Find where the given text appears and provide that cell's center as (X, Y) coordinate. 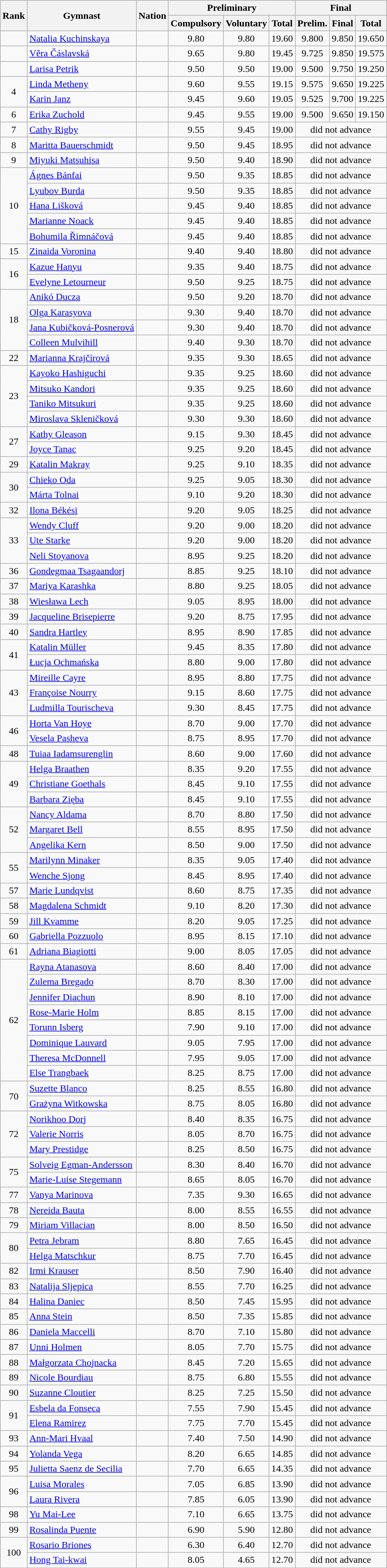
Rank (14, 16)
Ágnes Bánfai (82, 175)
Ute Starke (82, 541)
6.90 (196, 1530)
Margaret Bell (82, 830)
Olga Karasyova (82, 312)
7.25 (246, 1392)
Marie-Luise Stegemann (82, 1180)
Hong Tai-kwai (82, 1560)
17.60 (282, 754)
Kazue Hanyu (82, 267)
Preliminary (232, 8)
Miroslava Skleničková (82, 419)
16.25 (282, 1286)
Erika Zuchold (82, 114)
Joyce Tanac (82, 449)
86 (14, 1332)
7.55 (196, 1408)
7.85 (196, 1499)
77 (14, 1195)
60 (14, 936)
15.65 (282, 1362)
Małgorzata Chojnacka (82, 1362)
62 (14, 1020)
16.50 (282, 1225)
Ilona Békési (82, 510)
17.30 (282, 906)
80 (14, 1248)
Laura Rivera (82, 1499)
Natalija Sljepica (82, 1286)
Halina Daniec (82, 1301)
100 (14, 1552)
Chieko Oda (82, 480)
55 (14, 868)
49 (14, 784)
16.65 (282, 1195)
Mireille Cayre (82, 678)
18.25 (282, 510)
Daniela Maccelli (82, 1332)
19.150 (371, 114)
Françoise Nourry (82, 693)
Norikhoo Dorj (82, 1119)
18.35 (282, 465)
84 (14, 1301)
48 (14, 754)
Angelika Kern (82, 845)
Marie Lundqvist (82, 890)
Prelim. (312, 23)
Katalin Müller (82, 647)
94 (14, 1454)
23 (14, 396)
17.10 (282, 936)
Irmi Krauser (82, 1271)
6.85 (246, 1484)
Torunn Isberg (82, 1027)
Nereida Bauta (82, 1210)
Nancy Aldama (82, 814)
Mitsuko Kandori (82, 388)
40 (14, 632)
7.40 (196, 1438)
Zulema Bregado (82, 982)
91 (14, 1415)
18.00 (282, 601)
30 (14, 487)
Wiesława Lech (82, 601)
57 (14, 890)
7.05 (196, 1484)
Rosalinda Puente (82, 1530)
Barbara Zięba (82, 799)
Else Trangbaek (82, 1073)
99 (14, 1530)
18.10 (282, 571)
17.95 (282, 616)
15.80 (282, 1332)
Julietta Saenz de Secilia (82, 1469)
Katalin Makray (82, 465)
Colleen Mulvihill (82, 343)
18 (14, 320)
Lyubov Burda (82, 191)
7.20 (246, 1362)
Larisa Petrik (82, 69)
70 (14, 1096)
Compulsory (196, 23)
19.250 (371, 69)
5.90 (246, 1530)
90 (14, 1392)
87 (14, 1347)
Valerie Norris (82, 1134)
43 (14, 693)
Suzanne Cloutier (82, 1392)
Voluntary (246, 23)
Gymnast (82, 16)
Helga Matschkur (82, 1256)
Rosario Briones (82, 1545)
88 (14, 1362)
Yolanda Vega (82, 1454)
7.65 (246, 1241)
6.05 (246, 1499)
Dominique Lauvard (82, 1043)
18.90 (282, 160)
Christiane Goethals (82, 784)
15.85 (282, 1317)
8 (14, 145)
18.65 (282, 358)
7.75 (196, 1423)
14.85 (282, 1454)
6.80 (246, 1377)
39 (14, 616)
17.35 (282, 890)
Suzette Blanco (82, 1088)
15 (14, 251)
6 (14, 114)
Gabriella Pozzuolo (82, 936)
19.60 (282, 38)
15.95 (282, 1301)
Yu Mai-Lee (82, 1514)
59 (14, 921)
Nicole Bourdiau (82, 1377)
Vanya Marinova (82, 1195)
9.525 (312, 99)
Miyuki Matsuhisa (82, 160)
79 (14, 1225)
Jana Kubičková-Posnerová (82, 327)
12.80 (282, 1530)
Ludmilla Tourischeva (82, 708)
82 (14, 1271)
Grażyna Witkowska (82, 1103)
16 (14, 274)
98 (14, 1514)
18.95 (282, 145)
78 (14, 1210)
75 (14, 1172)
Gondegmaa Tsagaandorj (82, 571)
Marianna Krajčírová (82, 358)
Kayoko Hashiguchi (82, 373)
18.80 (282, 251)
9.725 (312, 54)
19.650 (371, 38)
Marilynn Minaker (82, 860)
36 (14, 571)
Anikó Ducza (82, 297)
61 (14, 952)
Adriana Biagiotti (82, 952)
37 (14, 586)
Magdalena Schmidt (82, 906)
32 (14, 510)
Marianne Noack (82, 221)
19.575 (371, 54)
Wenche Sjong (82, 875)
Cathy Rigby (82, 130)
16.55 (282, 1210)
9.65 (196, 54)
6.40 (246, 1545)
Luisa Morales (82, 1484)
4 (14, 92)
9.750 (342, 69)
Mariya Karashka (82, 586)
8.10 (246, 997)
Jill Kvamme (82, 921)
Miriam Villacian (82, 1225)
Neli Stoyanova (82, 556)
58 (14, 906)
Zinaida Voronina (82, 251)
19.05 (282, 99)
Unni Holmen (82, 1347)
Kathy Gleason (82, 434)
Věra Čáslavská (82, 54)
7 (14, 130)
9.575 (312, 84)
Łucja Ochmańska (82, 662)
Evelyne Letourneur (82, 282)
6.30 (196, 1545)
13.75 (282, 1514)
7.45 (246, 1301)
Helga Braathen (82, 769)
Elena Ramirez (82, 1423)
9.800 (312, 38)
89 (14, 1377)
9 (14, 160)
Ann-Mari Hvaal (82, 1438)
Horta Van Hoye (82, 723)
17.05 (282, 952)
Linda Metheny (82, 84)
8.65 (196, 1180)
Nation (152, 16)
Mary Prestidge (82, 1149)
14.90 (282, 1438)
Tuiaa Iadamsurenglin (82, 754)
Vesela Pasheva (82, 738)
9.700 (342, 99)
15.50 (282, 1392)
Natalia Kuchinskaya (82, 38)
38 (14, 601)
Anna Stein (82, 1317)
10 (14, 205)
Hana Lišková (82, 206)
22 (14, 358)
96 (14, 1492)
17.25 (282, 921)
85 (14, 1317)
83 (14, 1286)
Márta Tolnai (82, 495)
Karin Janz (82, 99)
15.75 (282, 1347)
19.15 (282, 84)
Sandra Hartley (82, 632)
Bohumila Řimnáčová (82, 236)
Wendy Cluff (82, 525)
Petra Jebram (82, 1241)
14.35 (282, 1469)
Esbela da Fonseca (82, 1408)
52 (14, 830)
16.40 (282, 1271)
15.55 (282, 1377)
Maritta Bauerschmidt (82, 145)
46 (14, 731)
93 (14, 1438)
Rayna Atanasova (82, 967)
Solveig Egman-Andersson (82, 1165)
Theresa McDonnell (82, 1058)
33 (14, 541)
41 (14, 654)
Taniko Mitsukuri (82, 403)
18.05 (282, 586)
4.65 (246, 1560)
27 (14, 441)
72 (14, 1134)
19.45 (282, 54)
Rose-Marie Holm (82, 1012)
17.85 (282, 632)
29 (14, 465)
95 (14, 1469)
Jennifer Diachun (82, 997)
Jacqueline Brisepierre (82, 616)
7.50 (246, 1438)
